From the cell containing the given text, extract its center point as [x, y] coordinate. 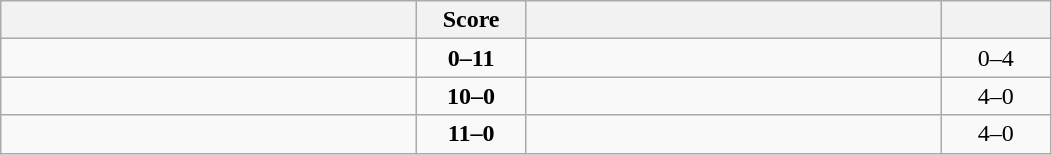
0–11 [472, 58]
10–0 [472, 96]
0–4 [996, 58]
11–0 [472, 134]
Score [472, 20]
